Return the [X, Y] coordinate for the center point of the cell that contains the specified text.  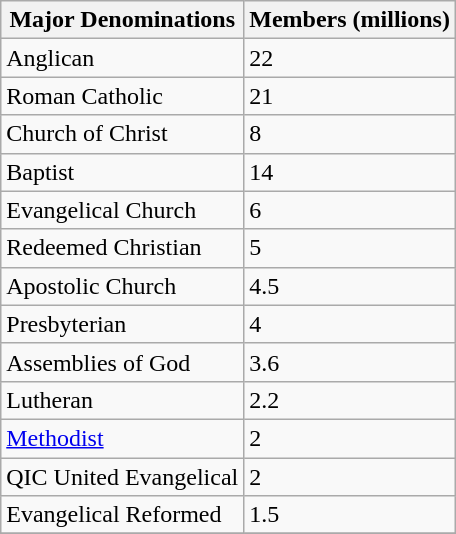
22 [350, 58]
8 [350, 134]
Church of Christ [122, 134]
21 [350, 96]
Methodist [122, 438]
5 [350, 248]
6 [350, 210]
3.6 [350, 362]
14 [350, 172]
Assemblies of God [122, 362]
Anglican [122, 58]
Evangelical Reformed [122, 515]
Lutheran [122, 400]
QIC United Evangelical [122, 477]
Members (millions) [350, 20]
4 [350, 324]
1.5 [350, 515]
Apostolic Church [122, 286]
Evangelical Church [122, 210]
4.5 [350, 286]
Roman Catholic [122, 96]
2.2 [350, 400]
Presbyterian [122, 324]
Baptist [122, 172]
Redeemed Christian [122, 248]
Major Denominations [122, 20]
